Determine the (X, Y) coordinate at the center of the cell enclosing the given text.  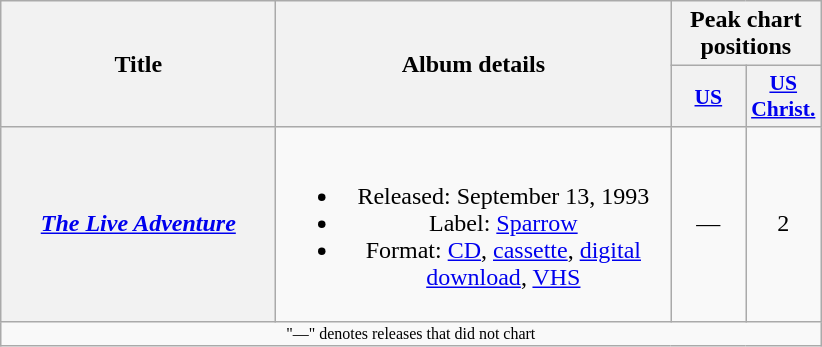
USChrist. (784, 96)
2 (784, 224)
Title (138, 64)
US (708, 96)
— (708, 224)
Released: September 13, 1993Label: SparrowFormat: CD, cassette, digital download, VHS (474, 224)
"—" denotes releases that did not chart (411, 333)
Album details (474, 64)
The Live Adventure (138, 224)
Peak chart positions (746, 34)
